Scan for the cell matching the given text and deliver its [X, Y] coordinate at center. 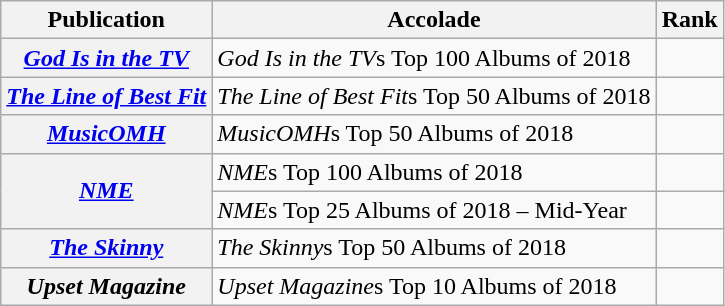
NME [106, 191]
God Is in the TV [106, 58]
The Line of Best Fit [106, 96]
Accolade [434, 20]
NMEs Top 100 Albums of 2018 [434, 172]
God Is in the TVs Top 100 Albums of 2018 [434, 58]
The Line of Best Fits Top 50 Albums of 2018 [434, 96]
MusicOMH [106, 134]
Upset Magazines Top 10 Albums of 2018 [434, 286]
The Skinny [106, 248]
Upset Magazine [106, 286]
The Skinnys Top 50 Albums of 2018 [434, 248]
MusicOMHs Top 50 Albums of 2018 [434, 134]
Publication [106, 20]
NMEs Top 25 Albums of 2018 – Mid-Year [434, 210]
Rank [690, 20]
